Extract the [x, y] coordinate from the center of the cell holding the provided text.  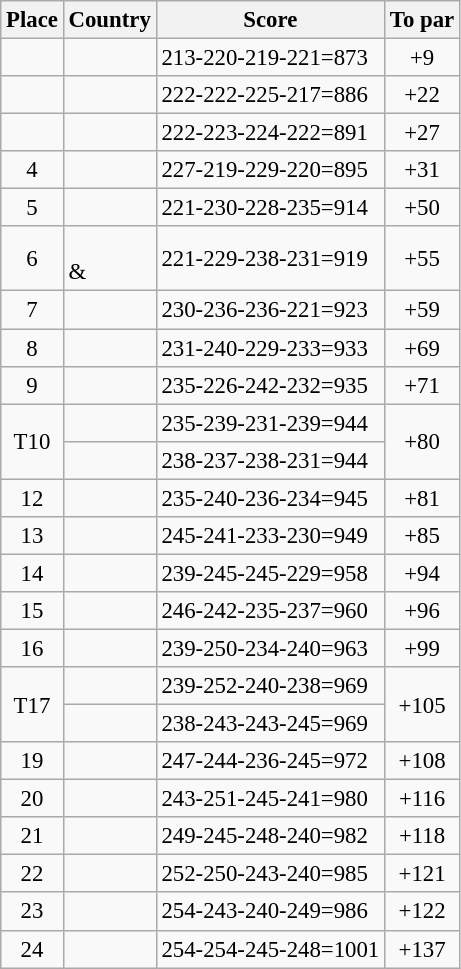
4 [32, 170]
+50 [422, 208]
+81 [422, 498]
5 [32, 208]
T17 [32, 704]
Score [270, 20]
15 [32, 611]
7 [32, 310]
+99 [422, 648]
+71 [422, 385]
245-241-233-230=949 [270, 536]
+122 [422, 912]
+69 [422, 348]
+85 [422, 536]
+116 [422, 799]
230-236-236-221=923 [270, 310]
239-250-234-240=963 [270, 648]
+55 [422, 258]
+22 [422, 95]
23 [32, 912]
221-230-228-235=914 [270, 208]
To par [422, 20]
+94 [422, 573]
+105 [422, 704]
24 [32, 949]
243-251-245-241=980 [270, 799]
+9 [422, 58]
+59 [422, 310]
239-245-245-229=958 [270, 573]
254-243-240-249=986 [270, 912]
254-254-245-248=1001 [270, 949]
13 [32, 536]
16 [32, 648]
213-220-219-221=873 [270, 58]
227-219-229-220=895 [270, 170]
222-223-224-222=891 [270, 133]
238-243-243-245=969 [270, 724]
235-240-236-234=945 [270, 498]
+137 [422, 949]
246-242-235-237=960 [270, 611]
+118 [422, 836]
9 [32, 385]
12 [32, 498]
Place [32, 20]
235-239-231-239=944 [270, 423]
21 [32, 836]
235-226-242-232=935 [270, 385]
8 [32, 348]
238-237-238-231=944 [270, 460]
239-252-240-238=969 [270, 686]
+27 [422, 133]
249-245-248-240=982 [270, 836]
& [110, 258]
19 [32, 761]
247-244-236-245=972 [270, 761]
6 [32, 258]
252-250-243-240=985 [270, 874]
+121 [422, 874]
+96 [422, 611]
22 [32, 874]
+31 [422, 170]
221-229-238-231=919 [270, 258]
+108 [422, 761]
Country [110, 20]
T10 [32, 442]
222-222-225-217=886 [270, 95]
231-240-229-233=933 [270, 348]
20 [32, 799]
14 [32, 573]
+80 [422, 442]
